Extract the (x, y) coordinate from the center of the cell holding the provided text.  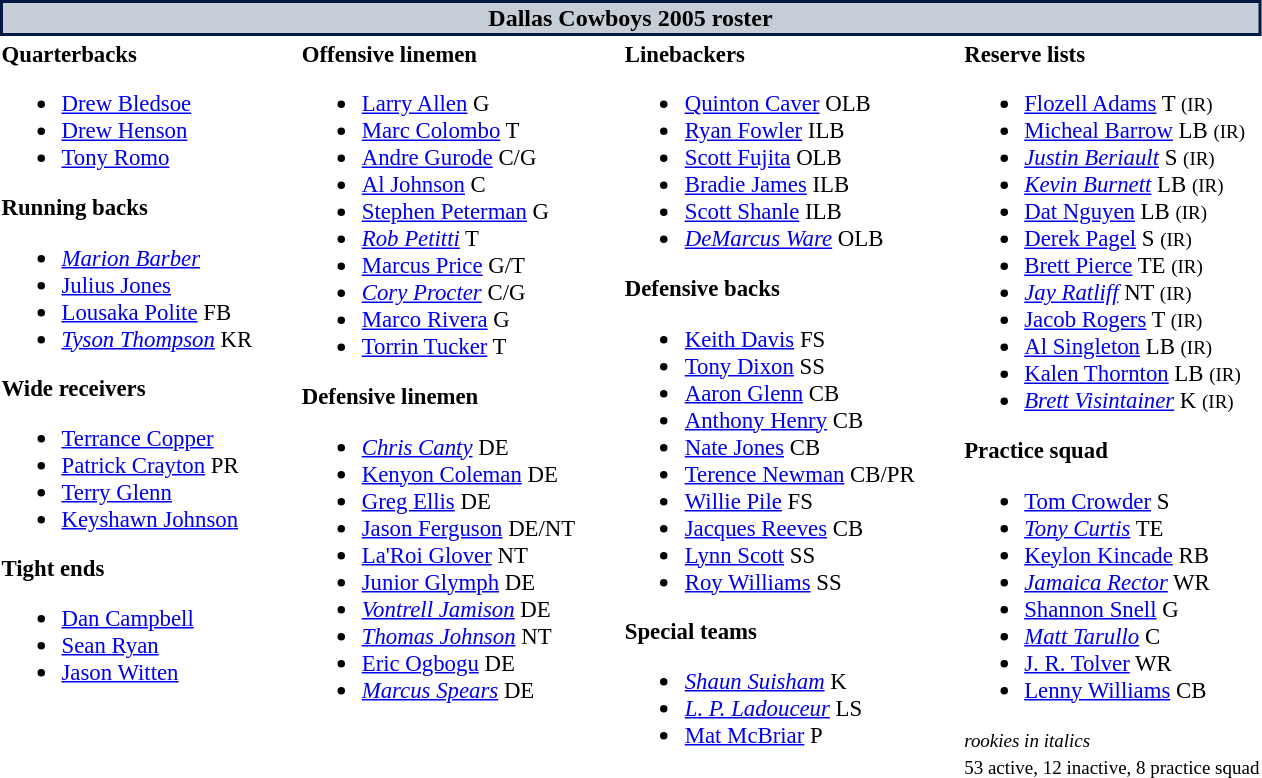
Dallas Cowboys 2005 roster (630, 18)
